Detect which cell encompasses the target text, then output its [x, y] center coordinate. 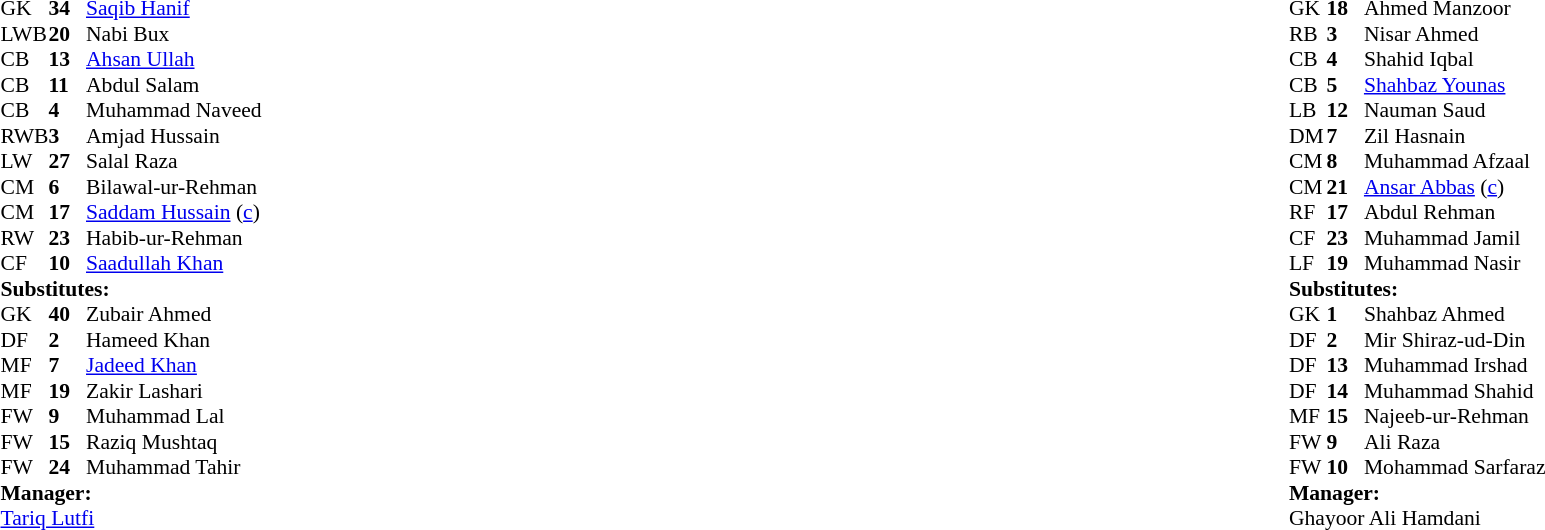
8 [1345, 161]
Ahsan Ullah [174, 59]
Hameed Khan [174, 340]
Muhammad Naveed [174, 111]
40 [67, 315]
Salal Raza [174, 161]
Nabi Bux [174, 34]
LWB [24, 34]
Saddam Hussain (c) [174, 213]
5 [1345, 85]
Manager: [130, 493]
1 [1345, 315]
27 [67, 161]
Jadeed Khan [174, 365]
20 [67, 34]
RF [1308, 213]
DM [1308, 136]
RWB [24, 136]
RB [1308, 34]
Substitutes: [130, 289]
LF [1308, 263]
Zubair Ahmed [174, 315]
Abdul Salam [174, 85]
RW [24, 238]
21 [1345, 187]
Muhammad Tahir [174, 467]
6 [67, 187]
Bilawal-ur-Rehman [174, 187]
24 [67, 467]
11 [67, 85]
LW [24, 161]
LB [1308, 111]
Amjad Hussain [174, 136]
Habib-ur-Rehman [174, 238]
12 [1345, 111]
Saadullah Khan [174, 263]
Muhammad Lal [174, 417]
Raziq Mushtaq [174, 442]
14 [1345, 391]
Zakir Lashari [174, 391]
